From the cell containing the given text, extract its center point as (X, Y) coordinate. 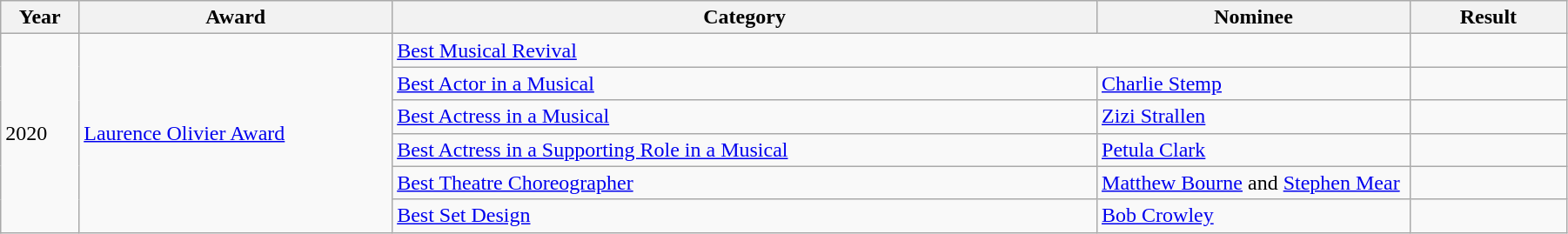
Award (236, 17)
Nominee (1254, 17)
Matthew Bourne and Stephen Mear (1254, 183)
Bob Crowley (1254, 216)
Result (1488, 17)
Best Actor in a Musical (745, 84)
Best Musical Revival (901, 50)
2020 (40, 133)
Zizi Strallen (1254, 117)
Petula Clark (1254, 150)
Best Set Design (745, 216)
Year (40, 17)
Charlie Stemp (1254, 84)
Best Actress in a Supporting Role in a Musical (745, 150)
Category (745, 17)
Laurence Olivier Award (236, 133)
Best Actress in a Musical (745, 117)
Best Theatre Choreographer (745, 183)
